Scan for the cell matching the given text and deliver its (X, Y) coordinate at center. 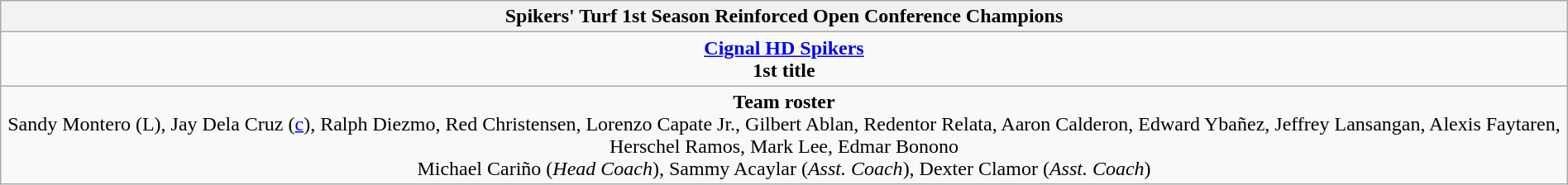
Cignal HD Spikers1st title (784, 59)
Spikers' Turf 1st Season Reinforced Open Conference Champions (784, 17)
